Return the (X, Y) coordinate for the center point of the cell that contains the specified text.  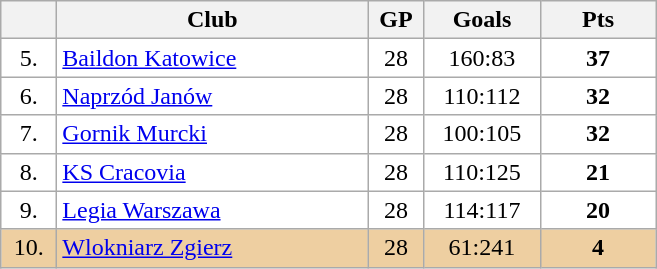
110:125 (482, 172)
110:112 (482, 96)
GP (396, 20)
Club (212, 20)
6. (29, 96)
Baildon Katowice (212, 58)
61:241 (482, 248)
160:83 (482, 58)
8. (29, 172)
Legia Warszawa (212, 210)
10. (29, 248)
4 (598, 248)
5. (29, 58)
100:105 (482, 134)
7. (29, 134)
114:117 (482, 210)
Wlokniarz Zgierz (212, 248)
Goals (482, 20)
9. (29, 210)
Gornik Murcki (212, 134)
KS Cracovia (212, 172)
21 (598, 172)
20 (598, 210)
Naprzód Janów (212, 96)
37 (598, 58)
Pts (598, 20)
